Pinpoint the cell where the given text exists, returning its [x, y] midpoint coordinate. 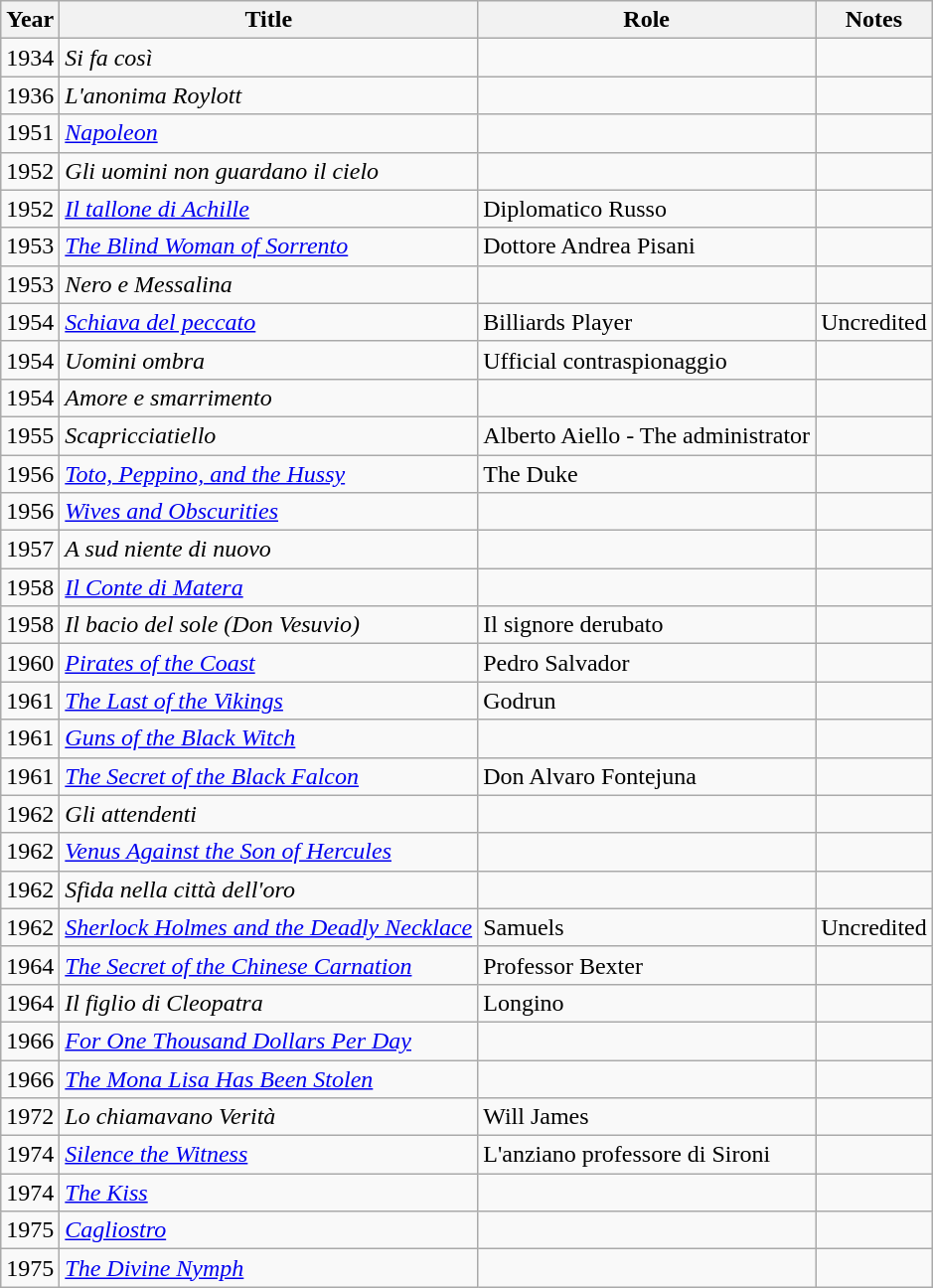
Longino [647, 1003]
Cagliostro [268, 1230]
Silence the Witness [268, 1155]
Lo chiamavano Verità [268, 1117]
Alberto Aiello - The administrator [647, 435]
L'anziano professore di Sironi [647, 1155]
Ufficial contraspionaggio [647, 360]
The Blind Woman of Sorrento [268, 246]
Gli uomini non guardano il cielo [268, 171]
Il signore derubato [647, 625]
Notes [874, 20]
Guns of the Black Witch [268, 738]
1934 [30, 58]
Samuels [647, 927]
Dottore Andrea Pisani [647, 246]
Nero e Messalina [268, 284]
The Kiss [268, 1193]
The Secret of the Chinese Carnation [268, 965]
The Last of the Vikings [268, 701]
1960 [30, 663]
Billiards Player [647, 322]
Wives and Obscurities [268, 512]
A sud niente di nuovo [268, 550]
Sfida nella città dell'oro [268, 889]
1955 [30, 435]
Si fa così [268, 58]
Title [268, 20]
Il Conte di Matera [268, 587]
Diplomatico Russo [647, 209]
Schiava del peccato [268, 322]
Gli attendenti [268, 814]
1957 [30, 550]
1936 [30, 95]
Uomini ombra [268, 360]
The Duke [647, 474]
Scapricciatiello [268, 435]
Godrun [647, 701]
The Mona Lisa Has Been Stolen [268, 1078]
L'anonima Roylott [268, 95]
Napoleon [268, 133]
The Secret of the Black Falcon [268, 776]
1951 [30, 133]
Il tallone di Achille [268, 209]
Il figlio di Cleopatra [268, 1003]
Amore e smarrimento [268, 398]
Role [647, 20]
Professor Bexter [647, 965]
1972 [30, 1117]
Pedro Salvador [647, 663]
For One Thousand Dollars Per Day [268, 1041]
Don Alvaro Fontejuna [647, 776]
Will James [647, 1117]
Venus Against the Son of Hercules [268, 852]
Year [30, 20]
Sherlock Holmes and the Deadly Necklace [268, 927]
Il bacio del sole (Don Vesuvio) [268, 625]
The Divine Nymph [268, 1268]
Toto, Peppino, and the Hussy [268, 474]
Pirates of the Coast [268, 663]
